Scan for the cell matching the given text and deliver its (x, y) coordinate at center. 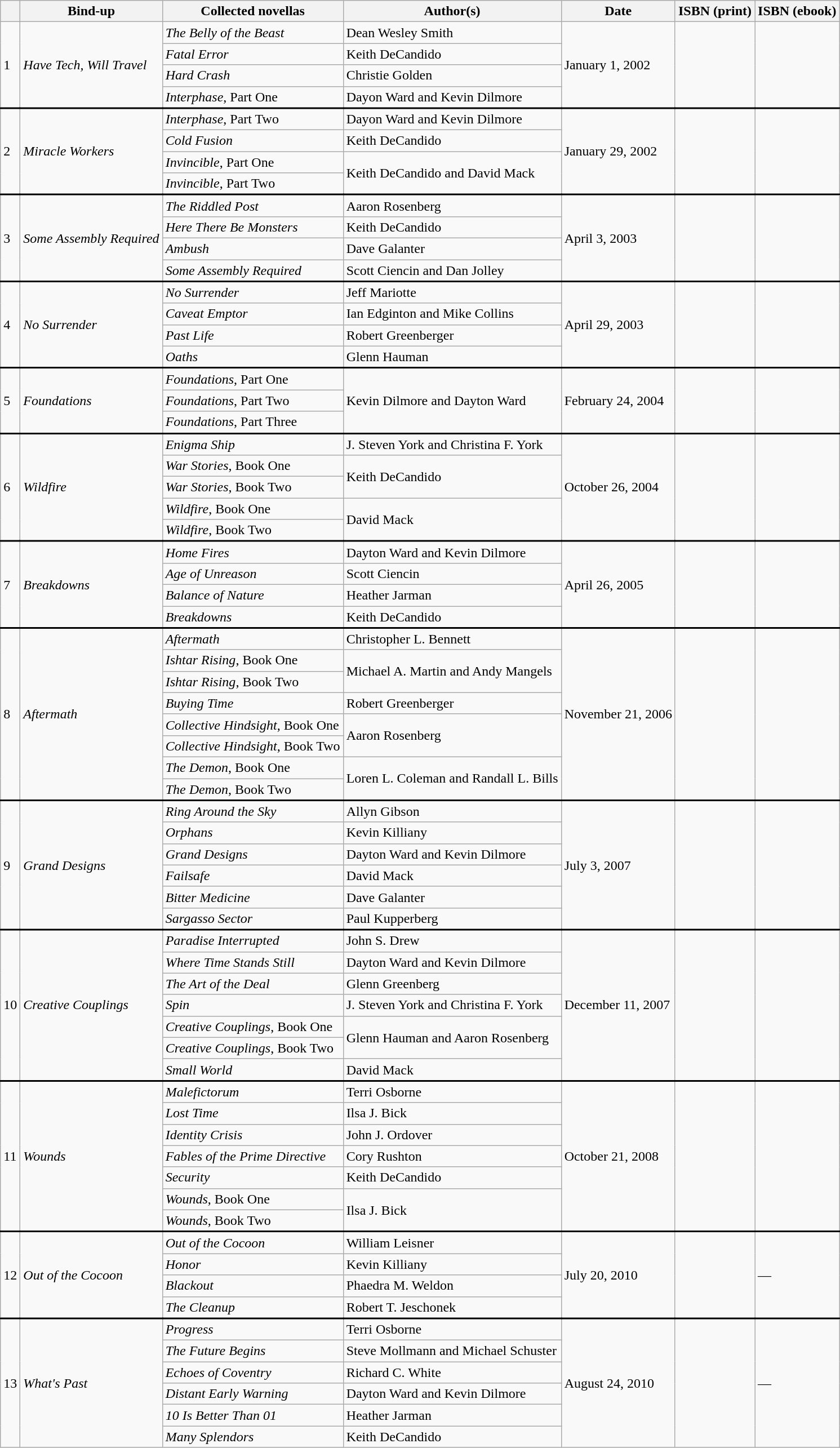
Enigma Ship (252, 444)
Foundations, Part One (252, 379)
Loren L. Coleman and Randall L. Bills (452, 779)
Wounds, Book Two (252, 1220)
Miracle Workers (91, 152)
Oaths (252, 357)
Michael A. Martin and Andy Mangels (452, 671)
Wounds, Book One (252, 1199)
July 20, 2010 (618, 1275)
Lost Time (252, 1113)
Foundations (91, 401)
The Cleanup (252, 1307)
Cory Rushton (452, 1156)
Foundations, Part Two (252, 401)
January 1, 2002 (618, 65)
7 (10, 585)
5 (10, 401)
ISBN (print) (714, 11)
Interphase, Part Two (252, 119)
Here There Be Monsters (252, 227)
Age of Unreason (252, 574)
April 29, 2003 (618, 325)
Steve Mollmann and Michael Schuster (452, 1351)
Author(s) (452, 11)
Wildfire, Book Two (252, 531)
Ishtar Rising, Book One (252, 660)
Dean Wesley Smith (452, 33)
The Future Begins (252, 1351)
Spin (252, 1005)
Ambush (252, 248)
Hard Crash (252, 75)
Fatal Error (252, 54)
Scott Ciencin (452, 574)
Wounds (91, 1156)
Glenn Greenberg (452, 984)
Keith DeCandido and David Mack (452, 174)
4 (10, 325)
Fables of the Prime Directive (252, 1156)
Christopher L. Bennett (452, 639)
Failsafe (252, 876)
Blackout (252, 1286)
July 3, 2007 (618, 865)
War Stories, Book One (252, 466)
Phaedra M. Weldon (452, 1286)
Robert T. Jeschonek (452, 1307)
ISBN (ebook) (797, 11)
Wildfire, Book One (252, 509)
Ring Around the Sky (252, 811)
Many Splendors (252, 1437)
10 Is Better Than 01 (252, 1415)
William Leisner (452, 1243)
October 21, 2008 (618, 1156)
December 11, 2007 (618, 1005)
Malefictorum (252, 1092)
Ishtar Rising, Book Two (252, 682)
Honor (252, 1264)
Collective Hindsight, Book Two (252, 746)
Orphans (252, 833)
Christie Golden (452, 75)
Scott Ciencin and Dan Jolley (452, 270)
The Riddled Post (252, 206)
Foundations, Part Three (252, 423)
12 (10, 1275)
9 (10, 865)
The Demon, Book Two (252, 790)
Date (618, 11)
Creative Couplings (91, 1005)
John S. Drew (452, 941)
Past Life (252, 335)
January 29, 2002 (618, 152)
What's Past (91, 1383)
Interphase, Part One (252, 97)
Where Time Stands Still (252, 962)
Kevin Dilmore and Dayton Ward (452, 401)
The Belly of the Beast (252, 33)
Security (252, 1178)
Home Fires (252, 552)
Identity Crisis (252, 1135)
2 (10, 152)
Balance of Nature (252, 595)
Have Tech, Will Travel (91, 65)
Bitter Medicine (252, 897)
Collective Hindsight, Book One (252, 725)
Echoes of Coventry (252, 1373)
War Stories, Book Two (252, 487)
April 3, 2003 (618, 238)
Bind-up (91, 11)
The Demon, Book One (252, 767)
13 (10, 1383)
Richard C. White (452, 1373)
Paradise Interrupted (252, 941)
Distant Early Warning (252, 1394)
Creative Couplings, Book Two (252, 1048)
Wildfire (91, 487)
10 (10, 1005)
John J. Ordover (452, 1135)
August 24, 2010 (618, 1383)
Paul Kupperberg (452, 918)
Sargasso Sector (252, 918)
8 (10, 714)
Progress (252, 1330)
Cold Fusion (252, 141)
6 (10, 487)
October 26, 2004 (618, 487)
Allyn Gibson (452, 811)
Glenn Hauman (452, 357)
Small World (252, 1069)
Collected novellas (252, 11)
1 (10, 65)
Ian Edginton and Mike Collins (452, 314)
November 21, 2006 (618, 714)
Invincible, Part Two (252, 184)
February 24, 2004 (618, 401)
Caveat Emptor (252, 314)
Creative Couplings, Book One (252, 1027)
Invincible, Part One (252, 162)
The Art of the Deal (252, 984)
Buying Time (252, 703)
Jeff Mariotte (452, 292)
11 (10, 1156)
Glenn Hauman and Aaron Rosenberg (452, 1037)
3 (10, 238)
April 26, 2005 (618, 585)
